Determine the (x, y) coordinate at the center of the cell enclosing the given text.  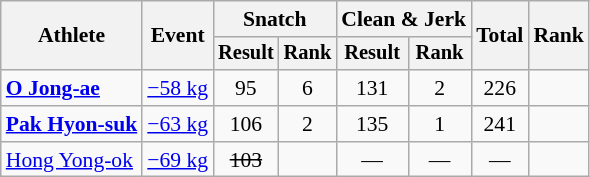
241 (500, 124)
226 (500, 88)
Pak Hyon-suk (72, 124)
131 (372, 88)
Event (178, 36)
Clean & Jerk (404, 19)
95 (246, 88)
106 (246, 124)
6 (308, 88)
Snatch (274, 19)
O Jong-ae (72, 88)
−58 kg (178, 88)
Total (500, 36)
1 (440, 124)
135 (372, 124)
−63 kg (178, 124)
Athlete (72, 36)
